Determine the (X, Y) coordinate at the center of the cell enclosing the given text.  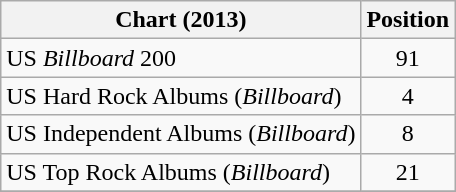
Position (408, 20)
US Independent Albums (Billboard) (181, 134)
US Hard Rock Albums (Billboard) (181, 96)
Chart (2013) (181, 20)
US Top Rock Albums (Billboard) (181, 172)
91 (408, 58)
US Billboard 200 (181, 58)
4 (408, 96)
21 (408, 172)
8 (408, 134)
